Find where the given text appears and provide that cell's center as (x, y) coordinate. 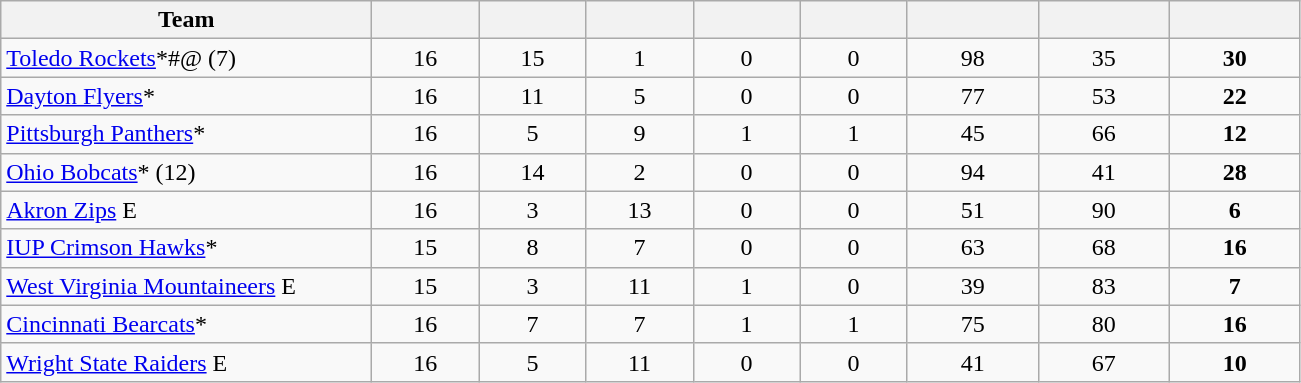
8 (532, 248)
9 (640, 134)
39 (972, 286)
Cincinnati Bearcats* (186, 324)
12 (1234, 134)
13 (640, 210)
45 (972, 134)
Ohio Bobcats* (12) (186, 172)
2 (640, 172)
53 (1104, 96)
10 (1234, 362)
63 (972, 248)
75 (972, 324)
Wright State Raiders E (186, 362)
14 (532, 172)
67 (1104, 362)
Pittsburgh Panthers* (186, 134)
83 (1104, 286)
94 (972, 172)
80 (1104, 324)
Team (186, 20)
35 (1104, 58)
Toledo Rockets*#@ (7) (186, 58)
West Virginia Mountaineers E (186, 286)
68 (1104, 248)
Akron Zips E (186, 210)
6 (1234, 210)
98 (972, 58)
22 (1234, 96)
IUP Crimson Hawks* (186, 248)
66 (1104, 134)
Dayton Flyers* (186, 96)
30 (1234, 58)
77 (972, 96)
51 (972, 210)
90 (1104, 210)
28 (1234, 172)
